Extract the (X, Y) coordinate from the center of the cell holding the provided text.  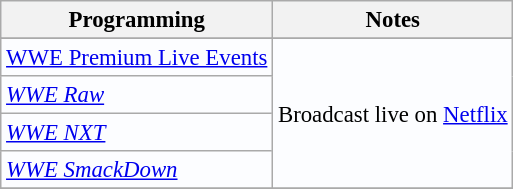
Programming (137, 20)
WWE Raw (137, 95)
WWE NXT (137, 133)
WWE Premium Live Events (137, 58)
Broadcast live on Netflix (393, 114)
WWE SmackDown (137, 170)
Notes (393, 20)
